For the text-containing cell, return its midpoint in (x, y) coordinate format. 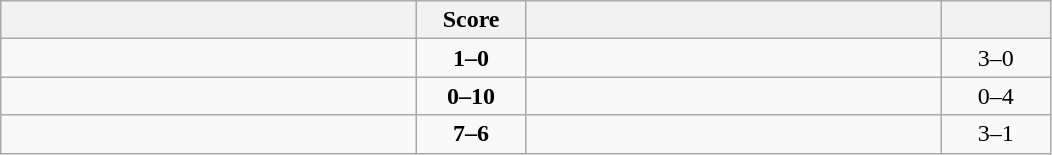
7–6 (472, 134)
3–1 (996, 134)
0–10 (472, 96)
0–4 (996, 96)
3–0 (996, 58)
1–0 (472, 58)
Score (472, 20)
